Detect which cell encompasses the target text, then output its (X, Y) center coordinate. 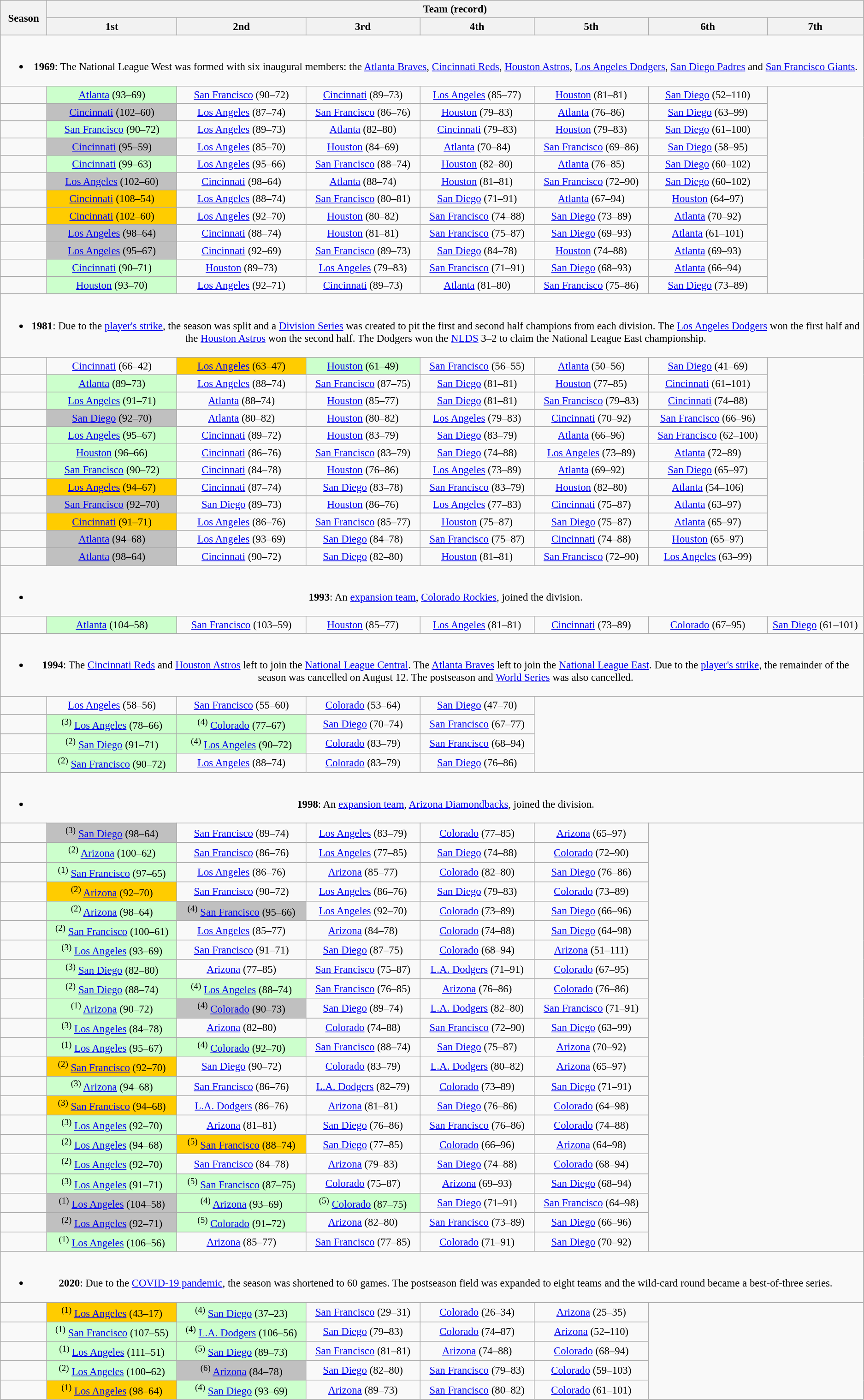
Cincinnati (89–72) (242, 435)
Atlanta (76–86) (591, 112)
San Francisco (64–98) (591, 1203)
Cincinnati (75–87) (591, 505)
San Francisco (56–55) (477, 366)
Cincinnati (92–69) (242, 251)
San Francisco (81–81) (363, 1351)
San Francisco (55–60) (242, 706)
San Francisco (84–78) (242, 1164)
San Diego (92–70) (112, 418)
Arizona (69–93) (477, 1183)
Cincinnati (73–89) (591, 625)
Houston (76–86) (363, 470)
(4) Arizona (93–69) (242, 1203)
San Francisco (66–96) (708, 418)
San Diego (77–85) (363, 1144)
Houston (74–88) (591, 251)
(3) San Francisco (94–68) (112, 1106)
Houston (96–66) (112, 453)
San Francisco (91–71) (242, 950)
L.A. Dodgers (71–91) (477, 969)
Cincinnati (79–83) (477, 129)
San Francisco (76–85) (363, 989)
(2) Arizona (98–64) (112, 911)
San Francisco (69–86) (591, 147)
(4) L.A. Dodgers (106–56) (242, 1331)
2nd (242, 27)
Los Angeles (83–79) (363, 833)
San Francisco (77–85) (363, 1242)
Cincinnati (87–74) (242, 488)
San Francisco (29–31) (363, 1312)
Houston (89–73) (242, 268)
Houston (93–70) (112, 286)
Cincinnati (98–64) (242, 181)
1st (112, 27)
Atlanta (89–73) (112, 383)
Houston (75–87) (477, 522)
Atlanta (82–80) (363, 129)
San Diego (58–95) (708, 147)
Atlanta (94–68) (112, 539)
San Diego (90–72) (242, 1066)
San Diego (83–79) (477, 435)
(1) Los Angeles (111–51) (112, 1351)
(6) Arizona (84–78) (242, 1370)
Cincinnati (95–59) (112, 147)
San Diego (41–69) (708, 366)
Cincinnati (66–42) (112, 366)
L.A. Dodgers (82–80) (477, 1008)
(2) Los Angeles (92–70) (112, 1164)
1993: An expansion team, Colorado Rockies, joined the division. (432, 591)
Arizona (84–78) (363, 930)
(5) Colorado (91–72) (242, 1222)
San Francisco (103–59) (242, 625)
(2) Arizona (100–62) (112, 852)
(5) San Diego (89–73) (242, 1351)
Los Angeles (77–85) (363, 852)
San Diego (70–74) (363, 724)
San Diego (61–101) (815, 625)
(4) Colorado (77–67) (242, 724)
Colorado (77–85) (477, 833)
(3) San Diego (82–80) (112, 969)
San Diego (65–97) (708, 470)
Atlanta (66–94) (708, 268)
San Diego (89–74) (363, 1008)
Houston (61–49) (363, 366)
San Francisco (68–94) (477, 743)
Los Angeles (89–73) (242, 129)
Cincinnati (84–78) (242, 470)
Cincinnati (61–101) (708, 383)
L.A. Dodgers (82–79) (363, 1086)
3rd (363, 27)
L.A. Dodgers (86–76) (242, 1106)
(2) Los Angeles (100–62) (112, 1370)
Los Angeles (77–83) (477, 505)
Los Angeles (63–47) (242, 366)
Los Angeles (58–56) (112, 706)
San Francisco (80–81) (363, 199)
San Francisco (74–88) (477, 216)
Atlanta (93–69) (112, 95)
Los Angeles (95–66) (242, 164)
5th (591, 27)
(1) San Francisco (107–55) (112, 1331)
Arizona (70–92) (591, 1047)
1998: An expansion team, Arizona Diamondbacks, joined the division. (432, 798)
Atlanta (76–85) (591, 164)
Arizona (76–86) (477, 989)
Colorado (82–80) (477, 872)
Colorado (59–103) (591, 1370)
Arizona (89–73) (363, 1390)
(3) Arizona (94–68) (112, 1086)
Cincinnati (91–71) (112, 522)
Cincinnati (108–54) (112, 199)
Atlanta (70–92) (708, 216)
Los Angeles (91–71) (112, 401)
(2) Los Angeles (92–71) (112, 1222)
(3) Los Angeles (84–78) (112, 1028)
(3) Los Angeles (91–71) (112, 1183)
Atlanta (81–80) (477, 286)
Houston (64–97) (708, 199)
(1) Los Angeles (104–58) (112, 1203)
Los Angeles (98–64) (112, 233)
San Francisco (62–100) (708, 435)
(1) Los Angeles (106–56) (112, 1242)
Houston (83–79) (363, 435)
Colorado (26–34) (477, 1312)
Arizona (79–83) (363, 1164)
Colorado (53–64) (363, 706)
Atlanta (70–84) (477, 147)
Los Angeles (92–71) (242, 286)
Arizona (52–110) (591, 1331)
(3) San Diego (98–64) (112, 833)
(5) Colorado (87–75) (363, 1203)
(4) San Diego (37–23) (242, 1312)
San Francisco (89–73) (363, 251)
San Diego (87–75) (363, 950)
(4) San Diego (93–69) (242, 1390)
(2) Los Angeles (94–68) (112, 1144)
Atlanta (65–97) (708, 522)
San Diego (83–78) (363, 488)
(3) Los Angeles (93–69) (112, 950)
Los Angeles (63–99) (708, 557)
Atlanta (104–58) (112, 625)
(1) San Francisco (97–65) (112, 872)
(2) San Francisco (92–70) (112, 1066)
(4) Los Angeles (90–72) (242, 743)
Atlanta (69–92) (591, 470)
(2) San Diego (88–74) (112, 989)
Arizona (74–88) (477, 1351)
Los Angeles (81–81) (477, 625)
Colorado (71–91) (477, 1242)
Atlanta (54–106) (708, 488)
San Francisco (92–70) (112, 505)
Team (record) (455, 9)
San Francisco (67–77) (477, 724)
Atlanta (98–64) (112, 557)
(2) San Diego (91–71) (112, 743)
Colorado (66–96) (477, 1144)
(4) Los Angeles (88–74) (242, 989)
Houston (77–85) (591, 383)
Atlanta (67–94) (591, 199)
(2) San Francisco (100–61) (112, 930)
San Diego (64–98) (591, 930)
(3) Los Angeles (92–70) (112, 1125)
(2) Arizona (92–70) (112, 891)
6th (708, 27)
San Diego (68–93) (591, 268)
Atlanta (72–89) (708, 453)
Cincinnati (86–76) (242, 453)
San Diego (70–92) (591, 1242)
Atlanta (69–93) (708, 251)
San Francisco (76–86) (477, 1125)
Houston (86–76) (363, 505)
Season (24, 18)
San Diego (52–110) (708, 95)
Houston (84–69) (363, 147)
(1) Arizona (90–72) (112, 1008)
Los Angeles (102–60) (112, 181)
Atlanta (61–101) (708, 233)
Cincinnati (70–92) (591, 418)
San Diego (68–94) (591, 1183)
Colorado (75–87) (363, 1183)
San Francisco (85–77) (363, 522)
Cincinnati (88–74) (242, 233)
Colorado (76–86) (591, 989)
Arizona (25–35) (591, 1312)
(5) San Francisco (88–74) (242, 1144)
San Francisco (73–89) (477, 1222)
Colorado (72–90) (591, 852)
Los Angeles (87–74) (242, 112)
San Francisco (80–82) (477, 1390)
Arizona (51–111) (591, 950)
Houston (65–97) (708, 539)
4th (477, 27)
(2) San Francisco (90–72) (112, 763)
San Diego (69–93) (591, 233)
(4) Colorado (92–70) (242, 1047)
(1) Los Angeles (98–64) (112, 1390)
San Diego (47–70) (477, 706)
Atlanta (63–97) (708, 505)
San Diego (89–73) (242, 505)
San Francisco (75–86) (591, 286)
Cincinnati (99–63) (112, 164)
L.A. Dodgers (80–82) (477, 1066)
Colorado (64–98) (591, 1106)
Colorado (74–87) (477, 1331)
(4) San Francisco (95–66) (242, 911)
(5) San Francisco (87–75) (242, 1183)
Los Angeles (94–67) (112, 488)
Los Angeles (93–69) (242, 539)
San Francisco (87–75) (363, 383)
San Diego (61–100) (708, 129)
Cincinnati (90–72) (242, 557)
Atlanta (80–82) (242, 418)
Arizona (64–98) (591, 1144)
Atlanta (66–96) (591, 435)
Cincinnati (90–71) (112, 268)
(1) Los Angeles (43–17) (112, 1312)
(1) Los Angeles (95–67) (112, 1047)
(3) Los Angeles (78–66) (112, 724)
(4) Colorado (90–73) (242, 1008)
Los Angeles (85–70) (242, 147)
7th (815, 27)
Arizona (77–85) (242, 969)
Colorado (61–101) (591, 1390)
Atlanta (50–56) (591, 366)
San Francisco (89–74) (242, 833)
